Determine the [x, y] coordinate at the center of the cell enclosing the given text.  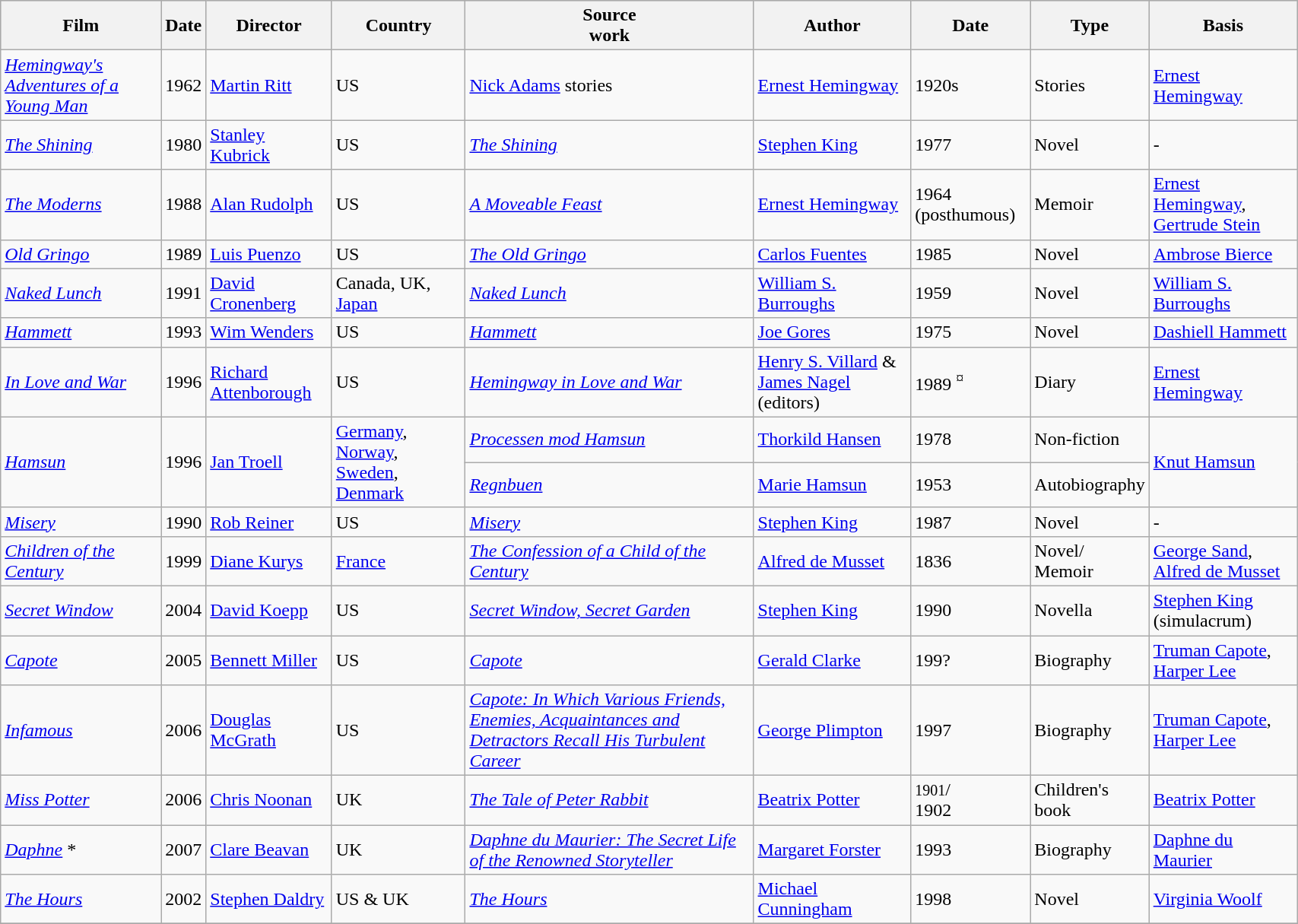
Hamsun [81, 462]
Basis [1223, 26]
Author [832, 26]
Hemingway in Love and War [610, 382]
Capote: In Which Various Friends, Enemies, Acquaintances and Detractors Recall His Turbulent Career [610, 730]
1985 [970, 254]
1962 [184, 85]
Chris Noonan [269, 800]
Knut Hamsun [1223, 462]
Non-fiction [1090, 440]
1997 [970, 730]
Marie Hamsun [832, 485]
1980 [184, 144]
1901/1902 [970, 800]
Wim Wenders [269, 332]
Ambrose Bierce [1223, 254]
Autobiography [1090, 485]
In Love and War [81, 382]
1998 [970, 899]
1991 [184, 294]
2007 [184, 850]
Henry S. Villard & James Nagel (editors) [832, 382]
1989 [184, 254]
Type [1090, 26]
Luis Puenzo [269, 254]
2005 [184, 660]
France [398, 561]
Carlos Fuentes [832, 254]
Martin Ritt [269, 85]
The Moderns [81, 205]
Director [269, 26]
Dashiell Hammett [1223, 332]
1978 [970, 440]
Processen mod Hamsun [610, 440]
David Cronenberg [269, 294]
Hemingway's Adventures of a Young Man [81, 85]
Douglas McGrath [269, 730]
Secret Window, Secret Garden [610, 610]
1836 [970, 561]
2002 [184, 899]
A Moveable Feast [610, 205]
Stanley Kubrick [269, 144]
David Koepp [269, 610]
Daphne du Maurier [1223, 850]
Novel/Memoir [1090, 561]
1977 [970, 144]
Rob Reiner [269, 522]
Stories [1090, 85]
The Confession of a Child of the Century [610, 561]
Film [81, 26]
Daphne * [81, 850]
Old Gringo [81, 254]
Infamous [81, 730]
199? [970, 660]
Sourcework [610, 26]
1964 (posthumous) [970, 205]
1953 [970, 485]
Thorkild Hansen [832, 440]
Diary [1090, 382]
Alfred de Musset [832, 561]
Novella [1090, 610]
Stephen King(simulacrum) [1223, 610]
The Tale of Peter Rabbit [610, 800]
Richard Attenborough [269, 382]
Margaret Forster [832, 850]
Joe Gores [832, 332]
1988 [184, 205]
Virginia Woolf [1223, 899]
US & UK [398, 899]
1987 [970, 522]
Nick Adams stories [610, 85]
Diane Kurys [269, 561]
Alan Rudolph [269, 205]
Daphne du Maurier: The Secret Life of the Renowned Storyteller [610, 850]
The Old Gringo [610, 254]
1959 [970, 294]
2004 [184, 610]
Germany, Norway, Sweden, Denmark [398, 462]
Regnbuen [610, 485]
Clare Beavan [269, 850]
Jan Troell [269, 462]
Children of the Century [81, 561]
George Sand, Alfred de Musset [1223, 561]
1999 [184, 561]
Bennett Miller [269, 660]
Country [398, 26]
Ernest Hemingway, Gertrude Stein [1223, 205]
1989 ¤ [970, 382]
Miss Potter [81, 800]
1975 [970, 332]
Secret Window [81, 610]
Stephen Daldry [269, 899]
George Plimpton [832, 730]
Gerald Clarke [832, 660]
Memoir [1090, 205]
1920s [970, 85]
Children'sbook [1090, 800]
Canada, UK, Japan [398, 294]
Michael Cunningham [832, 899]
